Search for the cell housing the specified text and yield its [X, Y] center coordinate. 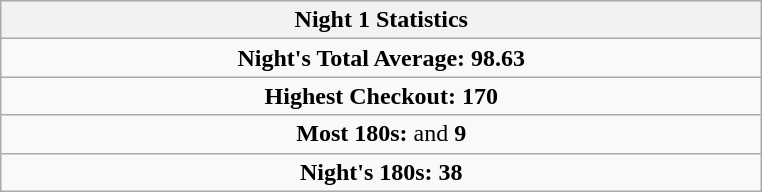
Highest Checkout: 170 [382, 96]
Night 1 Statistics [382, 20]
Most 180s: and 9 [382, 134]
Night's 180s: 38 [382, 172]
Night's Total Average: 98.63 [382, 58]
